Provide the [X, Y] coordinate of the cell's center where the given text is located.  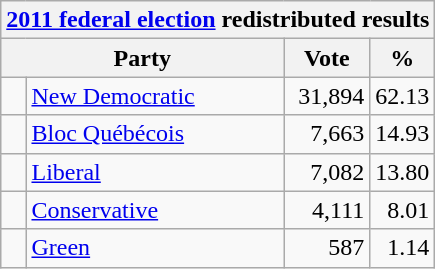
4,111 [327, 210]
Conservative [155, 210]
Green [155, 248]
Liberal [155, 172]
7,082 [327, 172]
2011 federal election redistributed results [218, 20]
Bloc Québécois [155, 134]
62.13 [402, 96]
587 [327, 248]
7,663 [327, 134]
13.80 [402, 172]
1.14 [402, 248]
New Democratic [155, 96]
% [402, 58]
8.01 [402, 210]
14.93 [402, 134]
31,894 [327, 96]
Vote [327, 58]
Party [142, 58]
